Search for the cell housing the specified text and yield its (X, Y) center coordinate. 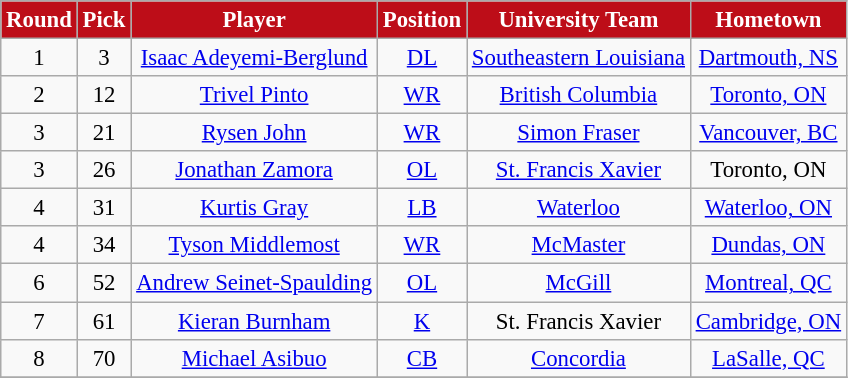
12 (104, 95)
LB (422, 208)
31 (104, 208)
British Columbia (579, 95)
Michael Asibuo (254, 358)
6 (39, 283)
Jonathan Zamora (254, 170)
8 (39, 358)
Position (422, 20)
Kurtis Gray (254, 208)
Dartmouth, NS (768, 58)
Round (39, 20)
61 (104, 321)
Cambridge, ON (768, 321)
Hometown (768, 20)
University Team (579, 20)
Dundas, ON (768, 245)
Rysen John (254, 133)
Southeastern Louisiana (579, 58)
Isaac Adeyemi-Berglund (254, 58)
K (422, 321)
Simon Fraser (579, 133)
52 (104, 283)
Waterloo (579, 208)
Pick (104, 20)
Concordia (579, 358)
CB (422, 358)
Vancouver, BC (768, 133)
McGill (579, 283)
1 (39, 58)
34 (104, 245)
21 (104, 133)
Andrew Seinet-Spaulding (254, 283)
2 (39, 95)
McMaster (579, 245)
70 (104, 358)
Kieran Burnham (254, 321)
Waterloo, ON (768, 208)
DL (422, 58)
7 (39, 321)
LaSalle, QC (768, 358)
Player (254, 20)
26 (104, 170)
Trivel Pinto (254, 95)
Tyson Middlemost (254, 245)
Montreal, QC (768, 283)
